Scan for the cell matching the given text and deliver its (x, y) coordinate at center. 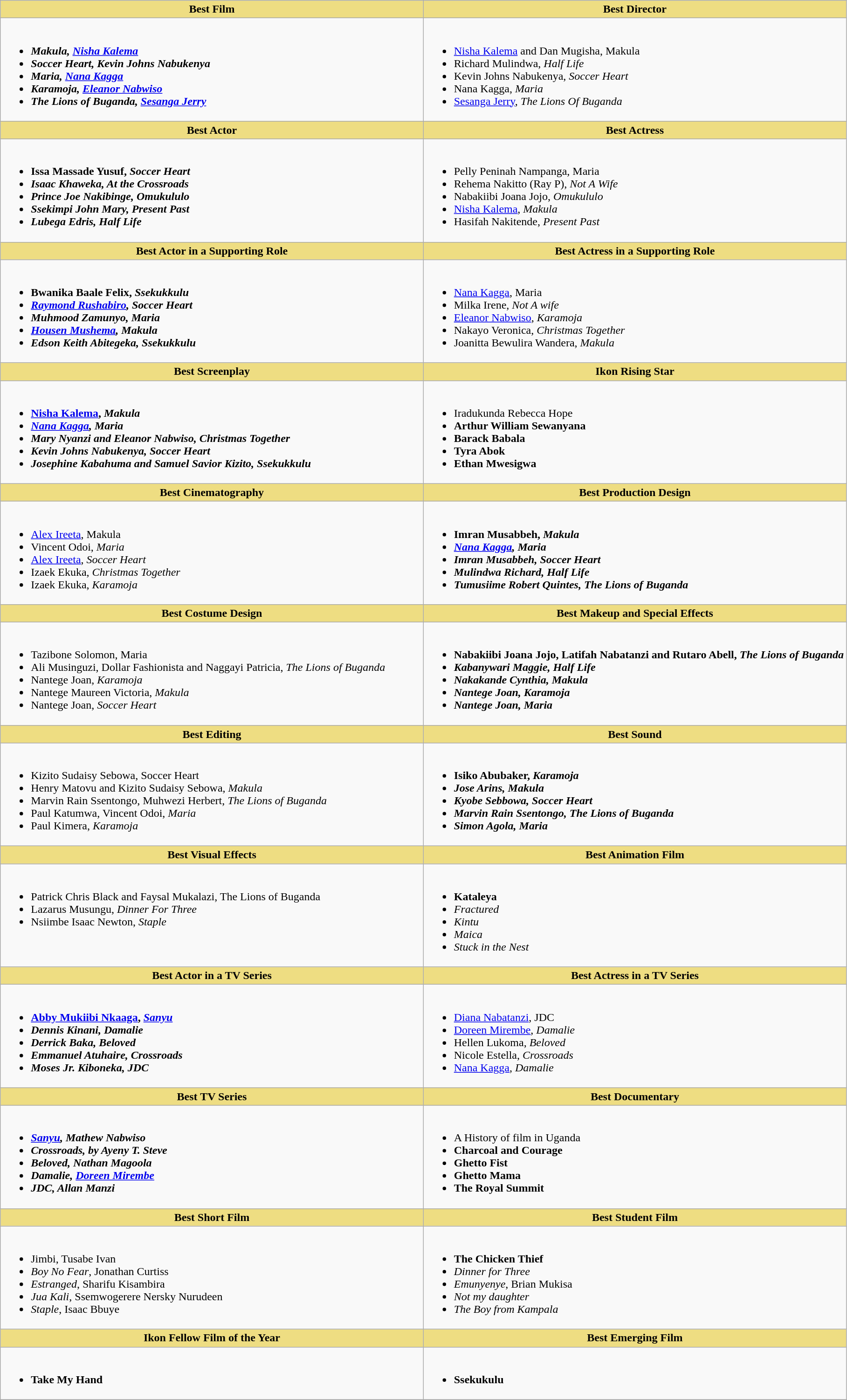
Best Animation Film (635, 855)
Best Documentary (635, 1097)
Best Screenplay (212, 372)
Best Actress (635, 130)
Patrick Chris Black and Faysal Mukalazi, The Lions of BugandaLazarus Musungu, Dinner For ThreeNsiimbe Isaac Newton, Staple (212, 916)
Abby Mukiibi Nkaaga, SanyuDennis Kinani, DamalieDerrick Baka, BelovedEmmanuel Atuhaire, CrossroadsMoses Jr. Kiboneka, JDC (212, 1036)
Jimbi, Tusabe IvanBoy No Fear, Jonathan CurtissEstranged, Sharifu KisambiraJua Kali, Ssemwogerere Nersky NurudeenStaple, Isaac Bbuye (212, 1277)
Best Actor in a Supporting Role (212, 251)
The Chicken ThiefDinner for ThreeEmunyenye, Brian MukisaNot my daughterThe Boy from Kampala (635, 1277)
Bwanika Baale Felix, SsekukkuluRaymond Rushabiro, Soccer HeartMuhmood Zamunyo, MariaHousen Mushema, MakulaEdson Keith Abitegeka, Ssekukkulu (212, 311)
Isiko Abubaker, KaramojaJose Arins, MakulaKyobe Sebbowa, Soccer HeartMarvin Rain Ssentongo, The Lions of BugandaSimon Agola, Maria (635, 794)
Best TV Series (212, 1097)
Ssekukulu (635, 1373)
A History of film in UgandaCharcoal and CourageGhetto FistGhetto MamaThe Royal Summit (635, 1157)
Nana Kagga, MariaMilka Irene, Not A wifeEleanor Nabwiso, KaramojaNakayo Veronica, Christmas TogetherJoanitta Bewulira Wandera, Makula (635, 311)
Best Actor in a TV Series (212, 976)
Best Actress in a TV Series (635, 976)
Best Actress in a Supporting Role (635, 251)
Ikon Rising Star (635, 372)
Best Director (635, 9)
Best Emerging Film (635, 1338)
Makula, Nisha KalemaSoccer Heart, Kevin Johns NabukenyaMaria, Nana KaggaKaramoja, Eleanor NabwisoThe Lions of Buganda, Sesanga Jerry (212, 70)
Iradukunda Rebecca HopeArthur William SewanyanaBarack BabalaTyra AbokEthan Mwesigwa (635, 432)
Best Costume Design (212, 613)
Best Film (212, 9)
Ikon Fellow Film of the Year (212, 1338)
Best Actor (212, 130)
Best Sound (635, 734)
Diana Nabatanzi, JDCDoreen Mirembe, DamalieHellen Lukoma, BelovedNicole Estella, CrossroadsNana Kagga, Damalie (635, 1036)
KataleyaFracturedKintuMaicaStuck in the Nest (635, 916)
Best Production Design (635, 492)
Best Visual Effects (212, 855)
Best Cinematography (212, 492)
Sanyu, Mathew NabwisoCrossroads, by Ayeny T. SteveBeloved, Nathan MagoolaDamalie, Doreen MirembeJDC, Allan Manzi (212, 1157)
Best Student Film (635, 1217)
Alex Ireeta, MakulaVincent Odoi, MariaAlex Ireeta, Soccer HeartIzaek Ekuka, Christmas TogetherIzaek Ekuka, Karamoja (212, 553)
Take My Hand (212, 1373)
Best Short Film (212, 1217)
Best Makeup and Special Effects (635, 613)
Pelly Peninah Nampanga, MariaRehema Nakitto (Ray P), Not A WifeNabakiibi Joana Jojo, OmukululoNisha Kalema, MakulaHasifah Nakitende, Present Past (635, 190)
Best Editing (212, 734)
Imran Musabbeh, MakulaNana Kagga, MariaImran Musabbeh, Soccer HeartMulindwa Richard, Half LifeTumusiime Robert Quintes, The Lions of Buganda (635, 553)
